Determine the (X, Y) coordinate at the center of the cell enclosing the given text.  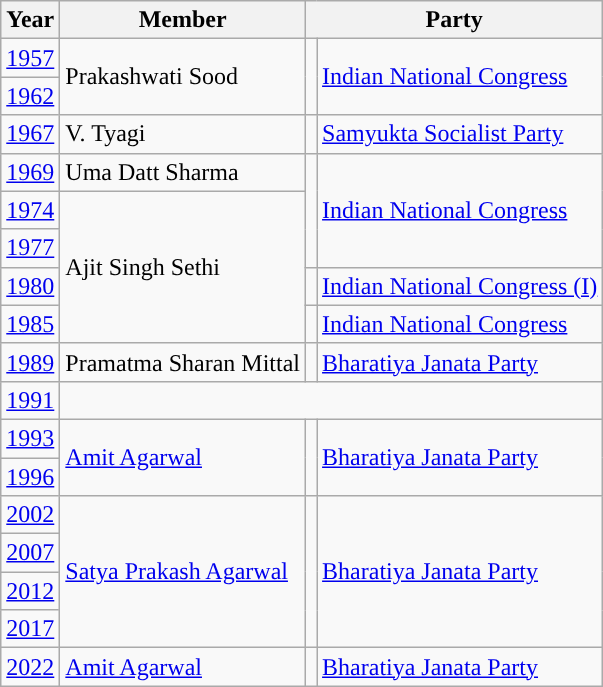
Pramatma Sharan Mittal (183, 362)
2017 (30, 629)
Member (183, 20)
Uma Datt Sharma (183, 172)
Satya Prakash Agarwal (183, 572)
Indian National Congress (I) (460, 286)
1989 (30, 362)
2012 (30, 591)
1977 (30, 248)
1969 (30, 172)
Prakashwati Sood (183, 77)
Year (30, 20)
Party (454, 20)
1985 (30, 324)
1967 (30, 134)
1980 (30, 286)
2022 (30, 667)
1993 (30, 438)
1957 (30, 58)
Ajit Singh Sethi (183, 267)
Samyukta Socialist Party (460, 134)
1962 (30, 96)
1996 (30, 477)
2002 (30, 515)
2007 (30, 553)
1991 (30, 400)
V. Tyagi (183, 134)
1974 (30, 210)
